Provide the (x, y) coordinate of the cell's center where the given text is located.  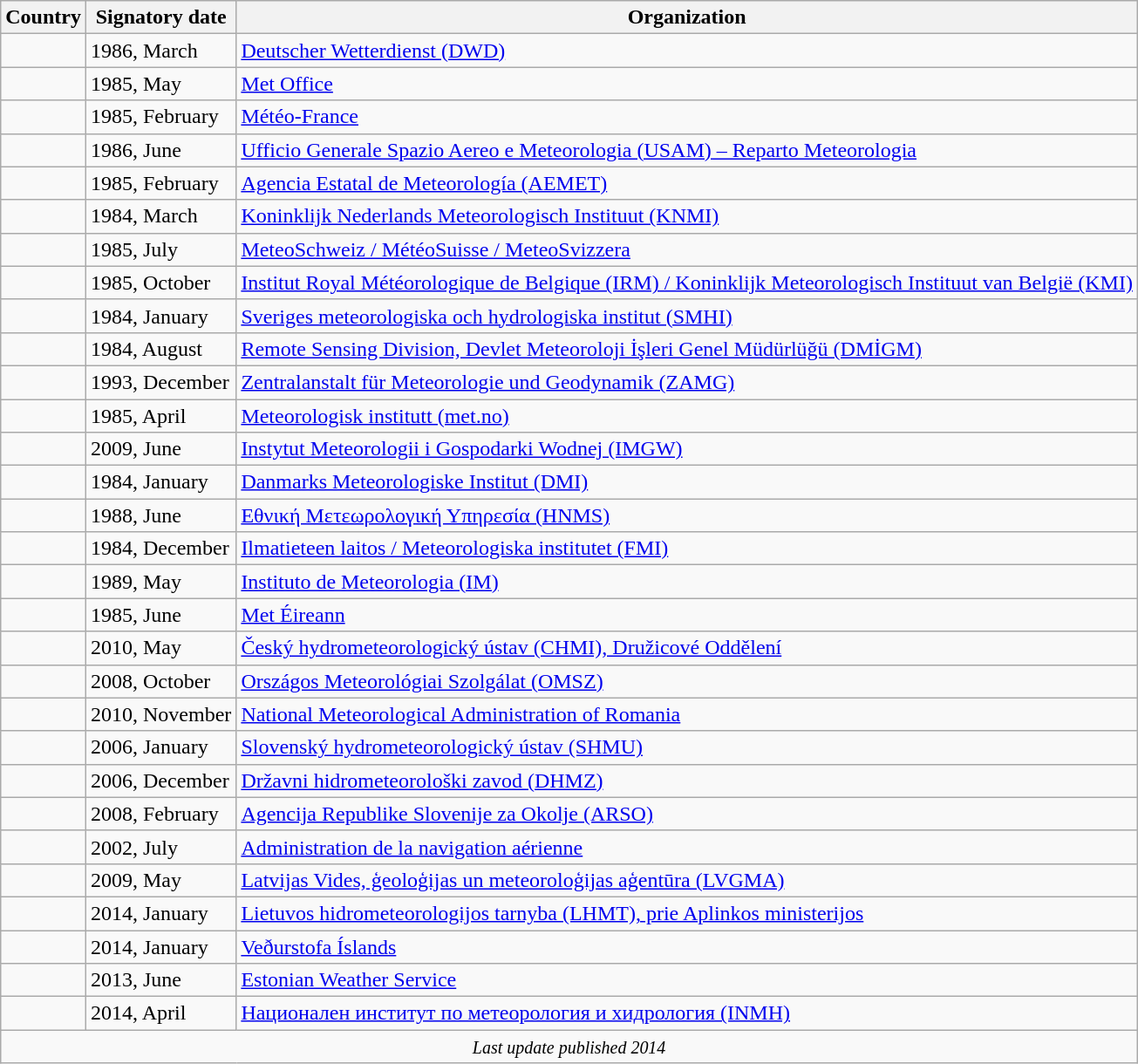
Meteorologisk institutt (met.no) (687, 416)
Estonian Weather Service (687, 980)
1985, June (160, 615)
2009, May (160, 880)
Εθνική Μετεωρολογική Υπηρεσία (HNMS) (687, 515)
Sveriges meteorologiska och hydrologiska institut (SMHI) (687, 316)
2008, February (160, 814)
Lietuvos hidrometeorologijos tarnyba (LHMT), prie Aplinkos ministerijos (687, 913)
Ufficio Generale Spazio Aereo e Meteorologia (USAM) – Reparto Meteorologia (687, 150)
1986, March (160, 51)
1985, May (160, 84)
Météo-France (687, 117)
2006, December (160, 781)
1986, June (160, 150)
Administration de la navigation aérienne (687, 847)
2014, April (160, 1013)
Országos Meteorológiai Szolgálat (OMSZ) (687, 681)
Instytut Meteorologii i Gospodarki Wodnej (IMGW) (687, 449)
Český hydrometeorologický ústav (CHMI), Družicové Oddělení (687, 648)
Veðurstofa Íslands (687, 946)
2010, November (160, 714)
Agencia Estatal de Meteorología (AEMET) (687, 183)
Национален институт по метеорология и хидрология (INMH) (687, 1013)
2006, January (160, 747)
1984, December (160, 549)
Institut Royal Météorologique de Belgique (IRM) / Koninklijk Meteorologisch Instituut van België (KMI) (687, 283)
2013, June (160, 980)
1993, December (160, 382)
1989, May (160, 582)
2009, June (160, 449)
1985, July (160, 249)
Met Office (687, 84)
1988, June (160, 515)
MeteoSchweiz / MétéoSuisse / MeteoSvizzera (687, 249)
Danmarks Meteorologiske Institut (DMI) (687, 482)
Latvijas Vides, ģeoloģijas un meteoroloģijas aģentūra (LVGMA) (687, 880)
Signatory date (160, 17)
1984, August (160, 349)
1985, October (160, 283)
Zentralanstalt für Meteorologie und Geodynamik (ZAMG) (687, 382)
National Meteorological Administration of Romania (687, 714)
Deutscher Wetterdienst (DWD) (687, 51)
1984, March (160, 216)
Instituto de Meteorologia (IM) (687, 582)
1985, April (160, 416)
Koninklijk Nederlands Meteorologisch Instituut (KNMI) (687, 216)
Met Éireann (687, 615)
Last update published 2014 (569, 1047)
2002, July (160, 847)
Remote Sensing Division, Devlet Meteoroloji İşleri Genel Müdürlüğü (DMİGM) (687, 349)
Slovenský hydrometeorologický ústav (SHMU) (687, 747)
Agencija Republike Slovenije za Okolje (ARSO) (687, 814)
2008, October (160, 681)
Organization (687, 17)
Državni hidrometeorološki zavod (DHMZ) (687, 781)
Country (44, 17)
Ilmatieteen laitos / Meteorologiska institutet (FMI) (687, 549)
2010, May (160, 648)
